Capture the cell that displays the provided text and extract its (x, y) central coordinate. 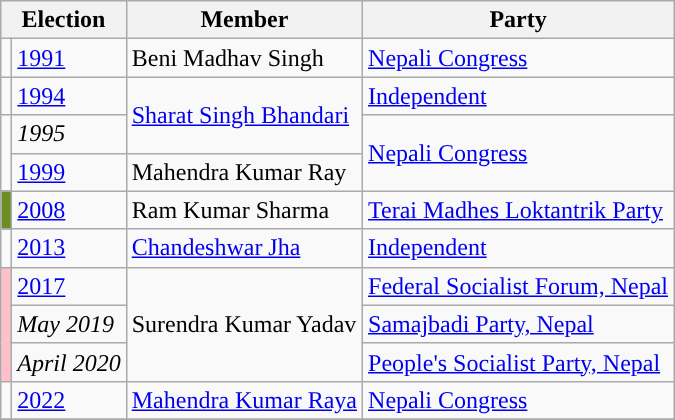
Election (64, 20)
Party (518, 20)
Terai Madhes Loktantrik Party (518, 210)
Beni Madhav Singh (244, 58)
Surendra Kumar Yadav (244, 324)
2013 (69, 248)
Mahendra Kumar Ray (244, 172)
April 2020 (69, 362)
2017 (69, 286)
1994 (69, 96)
2022 (69, 400)
May 2019 (69, 324)
2008 (69, 210)
Samajbadi Party, Nepal (518, 324)
Chandeshwar Jha (244, 248)
Member (244, 20)
Ram Kumar Sharma (244, 210)
1995 (69, 134)
Mahendra Kumar Raya (244, 400)
Federal Socialist Forum, Nepal (518, 286)
1991 (69, 58)
People's Socialist Party, Nepal (518, 362)
Sharat Singh Bhandari (244, 115)
1999 (69, 172)
